Locate the cell with the specified text and output its [x, y] center coordinate. 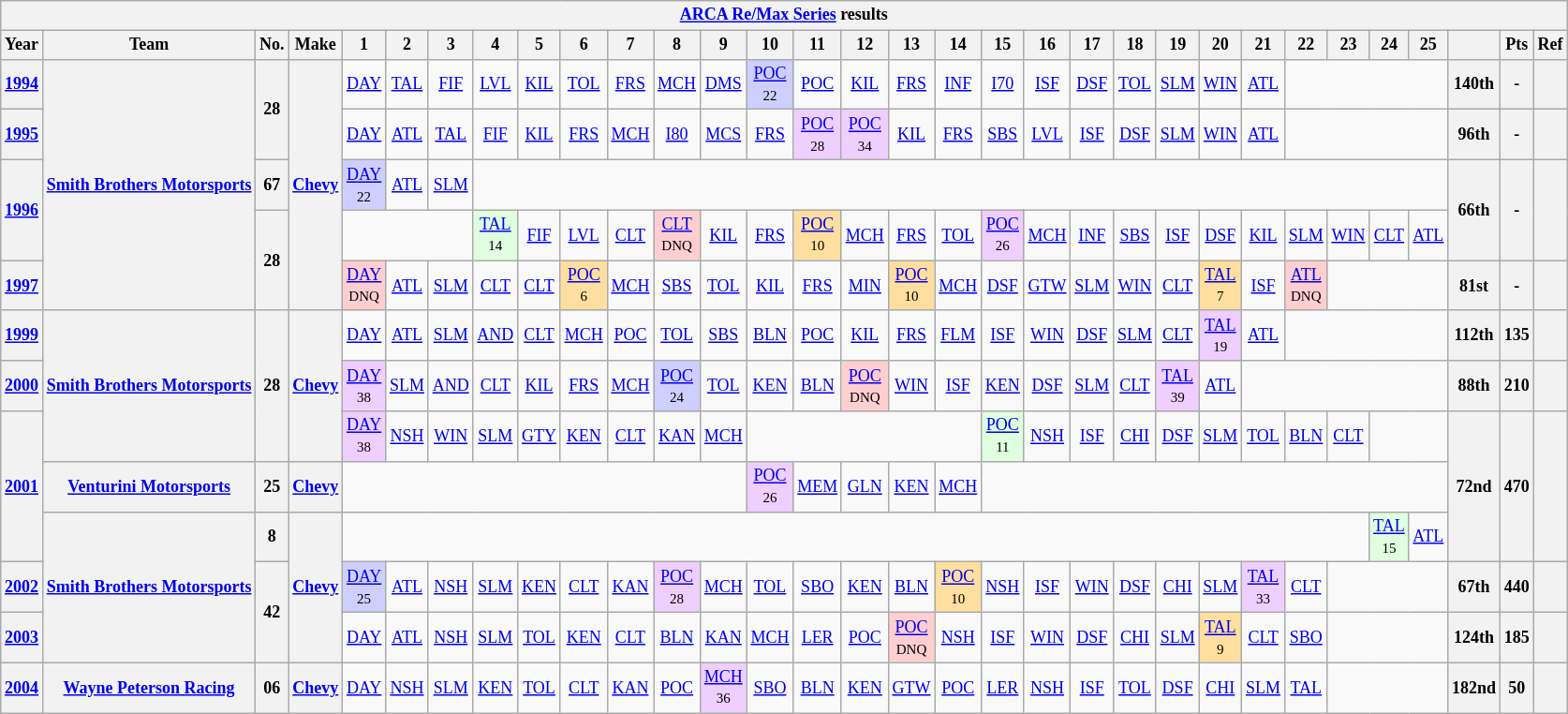
19 [1177, 45]
TAL14 [496, 235]
GTY [540, 437]
470 [1516, 487]
16 [1047, 45]
210 [1516, 386]
135 [1516, 335]
67 [272, 185]
112th [1474, 335]
Venturini Motorsports [148, 486]
440 [1516, 588]
TAL15 [1389, 537]
MCH36 [723, 688]
TAL39 [1177, 386]
06 [272, 688]
66th [1474, 210]
4 [496, 45]
2001 [22, 487]
I80 [677, 135]
50 [1516, 688]
10 [770, 45]
2002 [22, 588]
Ref [1550, 45]
GLN [865, 486]
7 [630, 45]
3 [451, 45]
9 [723, 45]
1994 [22, 84]
FLM [958, 335]
2003 [22, 637]
96th [1474, 135]
20 [1220, 45]
DAY22 [364, 185]
88th [1474, 386]
TAL19 [1220, 335]
185 [1516, 637]
POC24 [677, 386]
POC34 [865, 135]
182nd [1474, 688]
15 [1003, 45]
124th [1474, 637]
MIN [865, 286]
72nd [1474, 487]
I70 [1003, 84]
81st [1474, 286]
42 [272, 613]
DAYDNQ [364, 286]
Wayne Peterson Racing [148, 688]
14 [958, 45]
TAL7 [1220, 286]
140th [1474, 84]
POC11 [1003, 437]
Year [22, 45]
6 [584, 45]
1997 [22, 286]
2004 [22, 688]
MEM [818, 486]
21 [1264, 45]
No. [272, 45]
23 [1349, 45]
13 [911, 45]
2000 [22, 386]
Make [316, 45]
24 [1389, 45]
1995 [22, 135]
TAL33 [1264, 588]
17 [1092, 45]
TAL9 [1220, 637]
18 [1135, 45]
11 [818, 45]
5 [540, 45]
2 [407, 45]
Team [148, 45]
POC6 [584, 286]
Pts [1516, 45]
MCS [723, 135]
1996 [22, 210]
DAY25 [364, 588]
1 [364, 45]
ATLDNQ [1306, 286]
67th [1474, 588]
POC22 [770, 84]
ARCA Re/Max Series results [784, 15]
1999 [22, 335]
12 [865, 45]
22 [1306, 45]
DMS [723, 84]
CLTDNQ [677, 235]
